Capture the cell that displays the provided text and extract its (x, y) central coordinate. 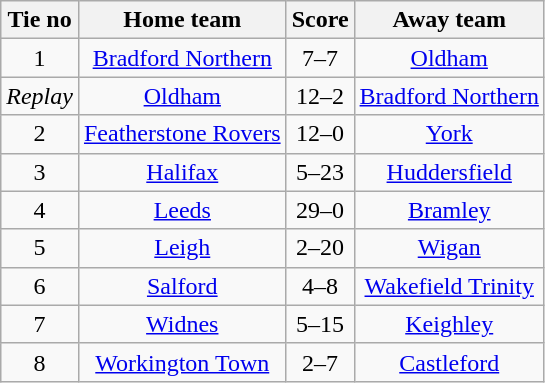
Bramley (449, 210)
29–0 (320, 210)
Huddersfield (449, 172)
Workington Town (182, 362)
Wakefield Trinity (449, 286)
7 (40, 324)
Castleford (449, 362)
Salford (182, 286)
5–23 (320, 172)
Replay (40, 96)
8 (40, 362)
Keighley (449, 324)
5–15 (320, 324)
12–0 (320, 134)
Halifax (182, 172)
Leeds (182, 210)
3 (40, 172)
4 (40, 210)
Featherstone Rovers (182, 134)
5 (40, 248)
4–8 (320, 286)
Wigan (449, 248)
Home team (182, 20)
2 (40, 134)
Away team (449, 20)
Score (320, 20)
Widnes (182, 324)
Leigh (182, 248)
2–20 (320, 248)
12–2 (320, 96)
7–7 (320, 58)
Tie no (40, 20)
1 (40, 58)
6 (40, 286)
York (449, 134)
2–7 (320, 362)
